Return [X, Y] of the center of cell containing provided text 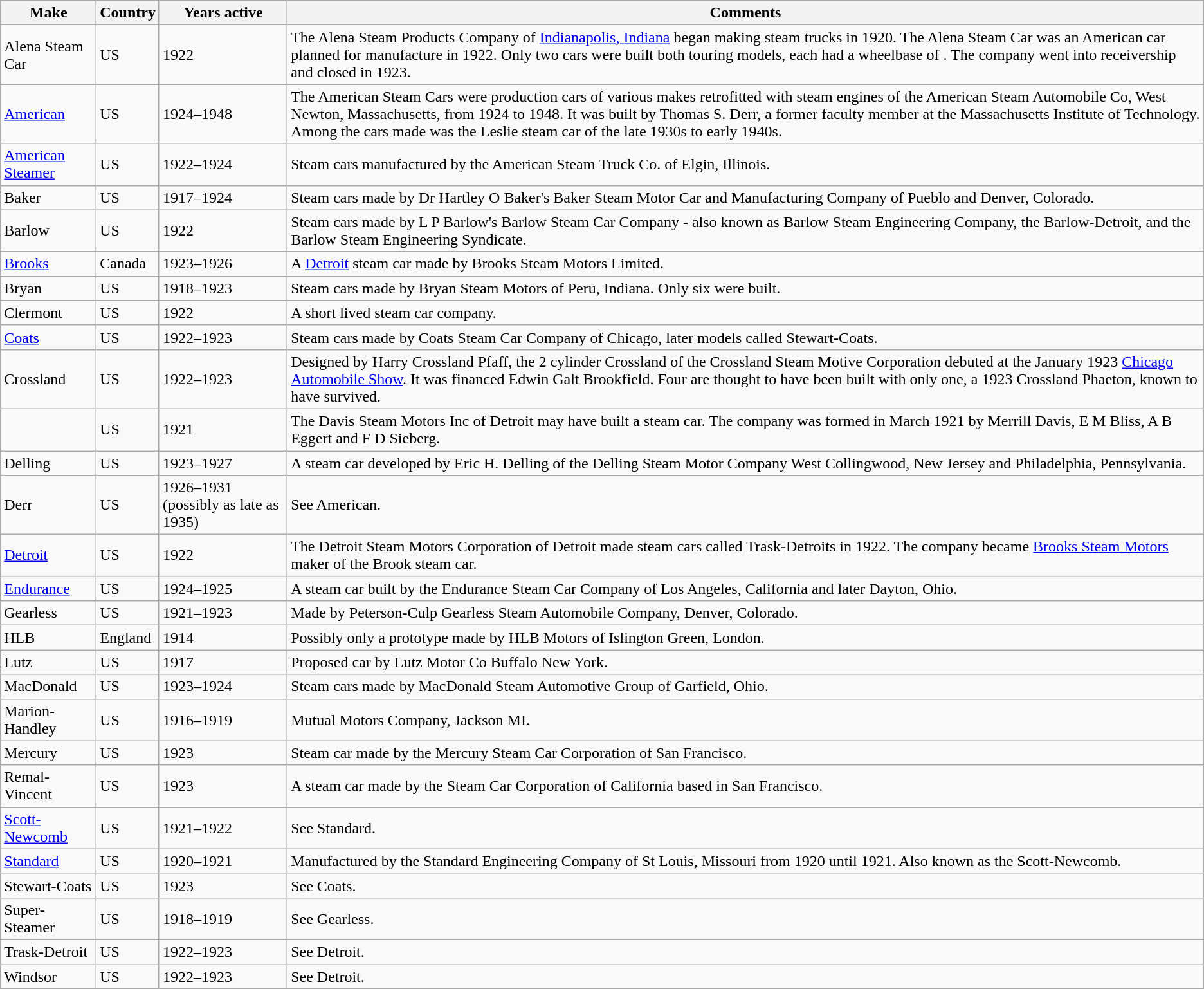
Manufactured by the Standard Engineering Company of St Louis, Missouri from 1920 until 1921. Also known as the Scott-Newcomb. [746, 861]
Made by Peterson-Culp Gearless Steam Automobile Company, Denver, Colorado. [746, 613]
1918–1923 [223, 288]
See American. [746, 505]
MacDonald [49, 687]
Brooks [49, 264]
1916–1919 [223, 719]
Years active [223, 13]
See Gearless. [746, 919]
Baker [49, 198]
Trask-Detroit [49, 952]
Steam cars manufactured by the American Steam Truck Co. of Elgin, Illinois. [746, 165]
Make [49, 13]
A steam car made by the Steam Car Corporation of California based in San Francisco. [746, 786]
Detroit [49, 556]
Coats [49, 337]
Mutual Motors Company, Jackson MI. [746, 719]
1923–1927 [223, 463]
Possibly only a prototype made by HLB Motors of Islington Green, London. [746, 638]
1918–1919 [223, 919]
A steam car built by the Endurance Steam Car Company of Los Angeles, California and later Dayton, Ohio. [746, 589]
England [128, 638]
1924–1925 [223, 589]
1922–1924 [223, 165]
Marion-Handley [49, 719]
1921 [223, 430]
1914 [223, 638]
Canada [128, 264]
Standard [49, 861]
1917 [223, 662]
1923–1924 [223, 687]
Mercury [49, 753]
A short lived steam car company. [746, 313]
Crossland [49, 379]
Derr [49, 505]
Stewart-Coats [49, 885]
1923–1926 [223, 264]
1920–1921 [223, 861]
Proposed car by Lutz Motor Co Buffalo New York. [746, 662]
Comments [746, 13]
Steam cars made by Bryan Steam Motors of Peru, Indiana. Only six were built. [746, 288]
See Coats. [746, 885]
American [49, 114]
1921–1922 [223, 827]
See Standard. [746, 827]
Lutz [49, 662]
Clermont [49, 313]
Bryan [49, 288]
Gearless [49, 613]
Steam cars made by MacDonald Steam Automotive Group of Garfield, Ohio. [746, 687]
Country [128, 13]
Windsor [49, 976]
A steam car developed by Eric H. Delling of the Delling Steam Motor Company West Collingwood, New Jersey and Philadelphia, Pennsylvania. [746, 463]
1917–1924 [223, 198]
1924–1948 [223, 114]
A Detroit steam car made by Brooks Steam Motors Limited. [746, 264]
Steam cars made by Coats Steam Car Company of Chicago, later models called Stewart-Coats. [746, 337]
Endurance [49, 589]
Barlow [49, 230]
Scott-Newcomb [49, 827]
Steam cars made by Dr Hartley O Baker's Baker Steam Motor Car and Manufacturing Company of Pueblo and Denver, Colorado. [746, 198]
American Steamer [49, 165]
Super-Steamer [49, 919]
1921–1923 [223, 613]
Delling [49, 463]
Remal-Vincent [49, 786]
HLB [49, 638]
Steam car made by the Mercury Steam Car Corporation of San Francisco. [746, 753]
1926–1931 (possibly as late as 1935) [223, 505]
Alena Steam Car [49, 55]
